For the text-containing cell, return its midpoint in (x, y) coordinate format. 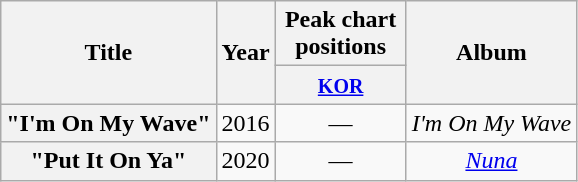
Peak chart positions (340, 34)
2020 (246, 161)
Nuna (492, 161)
Title (108, 52)
"I'm On My Wave" (108, 123)
KOR (340, 85)
2016 (246, 123)
Year (246, 52)
"Put It On Ya" (108, 161)
I'm On My Wave (492, 123)
Album (492, 52)
